Return (X, Y) of the center of cell containing provided text 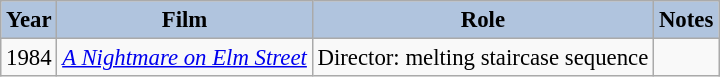
Notes (686, 20)
A Nightmare on Elm Street (184, 58)
Role (482, 20)
Year (29, 20)
Film (184, 20)
Director: melting staircase sequence (482, 58)
1984 (29, 58)
